Extract the [X, Y] coordinate from the center of the cell holding the provided text.  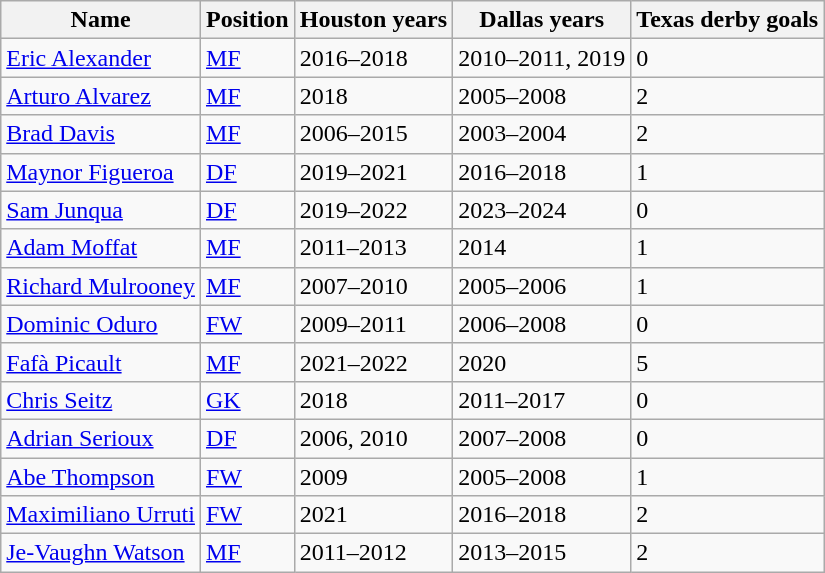
Sam Junqua [101, 210]
Adrian Serioux [101, 438]
2019–2021 [373, 172]
2021–2022 [373, 362]
2021 [373, 515]
Maynor Figueroa [101, 172]
Dominic Oduro [101, 324]
2023–2024 [542, 210]
2020 [542, 362]
5 [728, 362]
2011–2012 [373, 553]
Chris Seitz [101, 400]
2007–2010 [373, 286]
Eric Alexander [101, 58]
Texas derby goals [728, 20]
2006–2015 [373, 134]
Name [101, 20]
2013–2015 [542, 553]
2006, 2010 [373, 438]
Adam Moffat [101, 248]
Fafà Picault [101, 362]
2019–2022 [373, 210]
GK [247, 400]
2007–2008 [542, 438]
Abe Thompson [101, 477]
Arturo Alvarez [101, 96]
Position [247, 20]
2003–2004 [542, 134]
2009–2011 [373, 324]
2011–2017 [542, 400]
Maximiliano Urruti [101, 515]
Richard Mulrooney [101, 286]
2011–2013 [373, 248]
2006–2008 [542, 324]
Je-Vaughn Watson [101, 553]
2009 [373, 477]
Houston years [373, 20]
2014 [542, 248]
2010–2011, 2019 [542, 58]
Brad Davis [101, 134]
2005–2006 [542, 286]
Dallas years [542, 20]
